Return (x, y) of the center of cell containing provided text 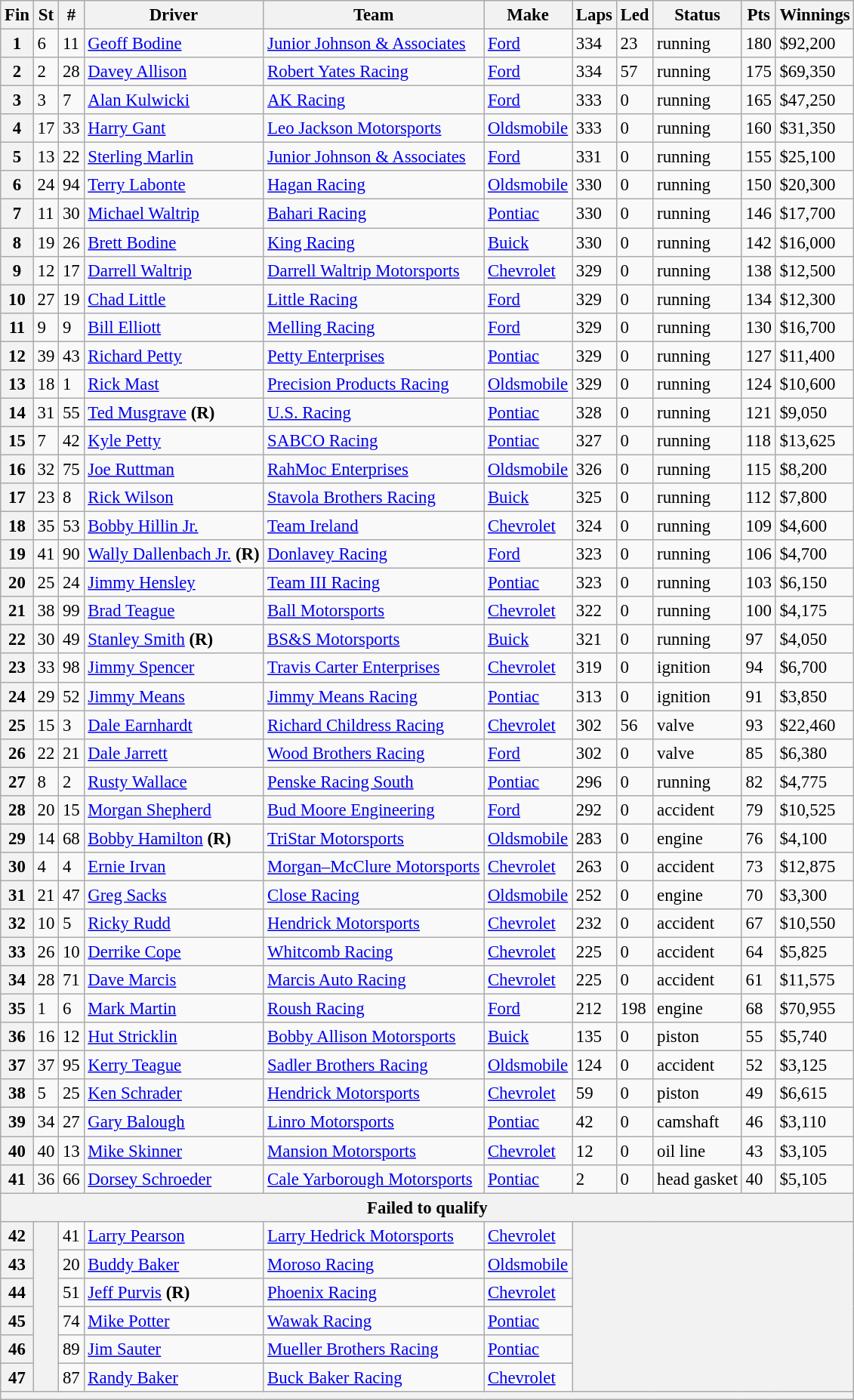
Bobby Hillin Jr. (174, 526)
$12,875 (815, 867)
Sterling Marlin (174, 157)
$8,200 (815, 469)
$92,200 (815, 44)
Ball Motorsports (374, 611)
AK Racing (374, 100)
$70,955 (815, 1009)
98 (71, 668)
142 (758, 242)
325 (595, 498)
$4,600 (815, 526)
Mark Martin (174, 1009)
91 (758, 696)
Mike Skinner (174, 1151)
$3,300 (815, 895)
$17,700 (815, 214)
Linro Motorsports (374, 1122)
Wally Dallenbach Jr. (R) (174, 554)
Bud Moore Engineering (374, 810)
75 (71, 469)
Buddy Baker (174, 1264)
TriStar Motorsports (374, 838)
Bobby Hamilton (R) (174, 838)
$3,110 (815, 1122)
Michael Waltrip (174, 214)
Geoff Bodine (174, 44)
82 (758, 782)
Hagan Racing (374, 185)
$4,775 (815, 782)
Brett Bodine (174, 242)
146 (758, 214)
296 (595, 782)
212 (595, 1009)
74 (71, 1321)
BS&S Motorsports (374, 640)
$3,105 (815, 1151)
115 (758, 469)
44 (17, 1293)
130 (758, 327)
70 (758, 895)
$4,100 (815, 838)
56 (634, 725)
90 (71, 554)
Leo Jackson Motorsports (374, 128)
$6,700 (815, 668)
106 (758, 554)
$13,625 (815, 441)
51 (71, 1293)
95 (71, 1065)
$6,150 (815, 583)
$10,600 (815, 384)
93 (758, 725)
Close Racing (374, 895)
Kyle Petty (174, 441)
$69,350 (815, 72)
Kerry Teague (174, 1065)
Terry Labonte (174, 185)
Robert Yates Racing (374, 72)
97 (758, 640)
$11,575 (815, 980)
326 (595, 469)
$4,050 (815, 640)
Laps (595, 15)
150 (758, 185)
Travis Carter Enterprises (374, 668)
St (45, 15)
118 (758, 441)
67 (758, 924)
Moroso Racing (374, 1264)
camshaft (698, 1122)
head gasket (698, 1179)
313 (595, 696)
Derrike Cope (174, 952)
Darrell Waltrip Motorsports (374, 270)
64 (758, 952)
138 (758, 270)
Penske Racing South (374, 782)
Dave Marcis (174, 980)
Chad Little (174, 299)
321 (595, 640)
Dorsey Schroeder (174, 1179)
Led (634, 15)
Jimmy Means (174, 696)
165 (758, 100)
Richard Childress Racing (374, 725)
$12,300 (815, 299)
Mueller Brothers Racing (374, 1349)
$6,615 (815, 1094)
Dale Jarrett (174, 753)
87 (71, 1377)
Team Ireland (374, 526)
$7,800 (815, 498)
Rusty Wallace (174, 782)
Larry Pearson (174, 1235)
Ricky Rudd (174, 924)
Hut Stricklin (174, 1037)
57 (634, 72)
134 (758, 299)
53 (71, 526)
103 (758, 583)
283 (595, 838)
160 (758, 128)
oil line (698, 1151)
Darrell Waltrip (174, 270)
$31,350 (815, 128)
Rick Wilson (174, 498)
Harry Gant (174, 128)
66 (71, 1179)
$3,125 (815, 1065)
Phoenix Racing (374, 1293)
100 (758, 611)
Davey Allison (174, 72)
Greg Sacks (174, 895)
Gary Balough (174, 1122)
Stanley Smith (R) (174, 640)
Mike Potter (174, 1321)
324 (595, 526)
327 (595, 441)
252 (595, 895)
Morgan Shepherd (174, 810)
Ken Schrader (174, 1094)
Marcis Auto Racing (374, 980)
232 (595, 924)
Team III Racing (374, 583)
$16,000 (815, 242)
$4,700 (815, 554)
$9,050 (815, 412)
Team (374, 15)
$47,250 (815, 100)
Donlavey Racing (374, 554)
Status (698, 15)
Jimmy Spencer (174, 668)
127 (758, 356)
$5,105 (815, 1179)
Bahari Racing (374, 214)
328 (595, 412)
Brad Teague (174, 611)
$5,825 (815, 952)
$3,850 (815, 696)
76 (758, 838)
Dale Earnhardt (174, 725)
Rick Mast (174, 384)
Richard Petty (174, 356)
Stavola Brothers Racing (374, 498)
73 (758, 867)
135 (595, 1037)
Jimmy Hensley (174, 583)
71 (71, 980)
112 (758, 498)
# (71, 15)
79 (758, 810)
180 (758, 44)
Larry Hedrick Motorsports (374, 1235)
Precision Products Racing (374, 384)
331 (595, 157)
319 (595, 668)
Melling Racing (374, 327)
Jim Sauter (174, 1349)
89 (71, 1349)
99 (71, 611)
45 (17, 1321)
Wawak Racing (374, 1321)
Driver (174, 15)
Jeff Purvis (R) (174, 1293)
U.S. Racing (374, 412)
Make (529, 15)
Mansion Motorsports (374, 1151)
Winnings (815, 15)
Bill Elliott (174, 327)
Roush Racing (374, 1009)
SABCO Racing (374, 441)
Ted Musgrave (R) (174, 412)
121 (758, 412)
King Racing (374, 242)
Little Racing (374, 299)
59 (595, 1094)
$22,460 (815, 725)
292 (595, 810)
85 (758, 753)
$11,400 (815, 356)
Wood Brothers Racing (374, 753)
$6,380 (815, 753)
Whitcomb Racing (374, 952)
Morgan–McClure Motorsports (374, 867)
$25,100 (815, 157)
Petty Enterprises (374, 356)
Ernie Irvan (174, 867)
61 (758, 980)
109 (758, 526)
Sadler Brothers Racing (374, 1065)
Cale Yarborough Motorsports (374, 1179)
263 (595, 867)
Randy Baker (174, 1377)
175 (758, 72)
Alan Kulwicki (174, 100)
Buck Baker Racing (374, 1377)
155 (758, 157)
Bobby Allison Motorsports (374, 1037)
RahMoc Enterprises (374, 469)
Failed to qualify (427, 1207)
322 (595, 611)
$12,500 (815, 270)
$20,300 (815, 185)
$10,525 (815, 810)
Jimmy Means Racing (374, 696)
198 (634, 1009)
Fin (17, 15)
$5,740 (815, 1037)
$10,550 (815, 924)
Joe Ruttman (174, 469)
$16,700 (815, 327)
$4,175 (815, 611)
Pts (758, 15)
